Determine the [X, Y] coordinate at the center of the cell enclosing the given text.  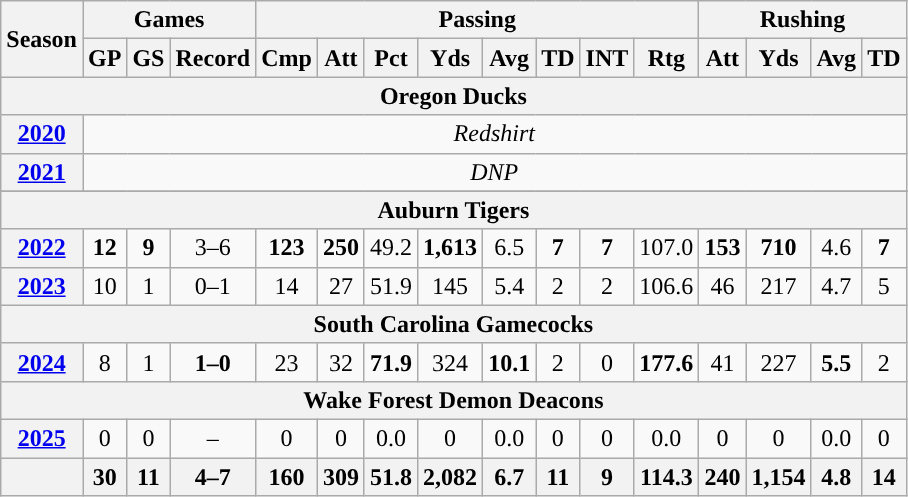
DNP [494, 172]
51.9 [390, 286]
250 [340, 248]
5.5 [836, 362]
177.6 [666, 362]
10.1 [510, 362]
6.7 [510, 477]
4.7 [836, 286]
Oregon Ducks [454, 96]
32 [340, 362]
0–1 [213, 286]
27 [340, 286]
309 [340, 477]
710 [778, 248]
41 [722, 362]
4.6 [836, 248]
123 [287, 248]
6.5 [510, 248]
160 [287, 477]
Passing [478, 20]
12 [104, 248]
2020 [42, 134]
4.8 [836, 477]
4–7 [213, 477]
Rtg [666, 58]
Pct [390, 58]
2024 [42, 362]
30 [104, 477]
2021 [42, 172]
INT [607, 58]
1,154 [778, 477]
324 [450, 362]
8 [104, 362]
GS [148, 58]
10 [104, 286]
49.2 [390, 248]
1,613 [450, 248]
Record [213, 58]
5 [884, 286]
3–6 [213, 248]
2023 [42, 286]
Rushing [802, 20]
240 [722, 477]
South Carolina Gamecocks [454, 324]
Redshirt [494, 134]
Auburn Tigers [454, 210]
1–0 [213, 362]
Wake Forest Demon Deacons [454, 400]
107.0 [666, 248]
106.6 [666, 286]
– [213, 438]
Cmp [287, 58]
5.4 [510, 286]
Season [42, 39]
71.9 [390, 362]
114.3 [666, 477]
51.8 [390, 477]
23 [287, 362]
Games [168, 20]
217 [778, 286]
145 [450, 286]
153 [722, 248]
227 [778, 362]
2,082 [450, 477]
GP [104, 58]
2022 [42, 248]
2025 [42, 438]
46 [722, 286]
